Pinpoint the cell where the given text exists, returning its (x, y) midpoint coordinate. 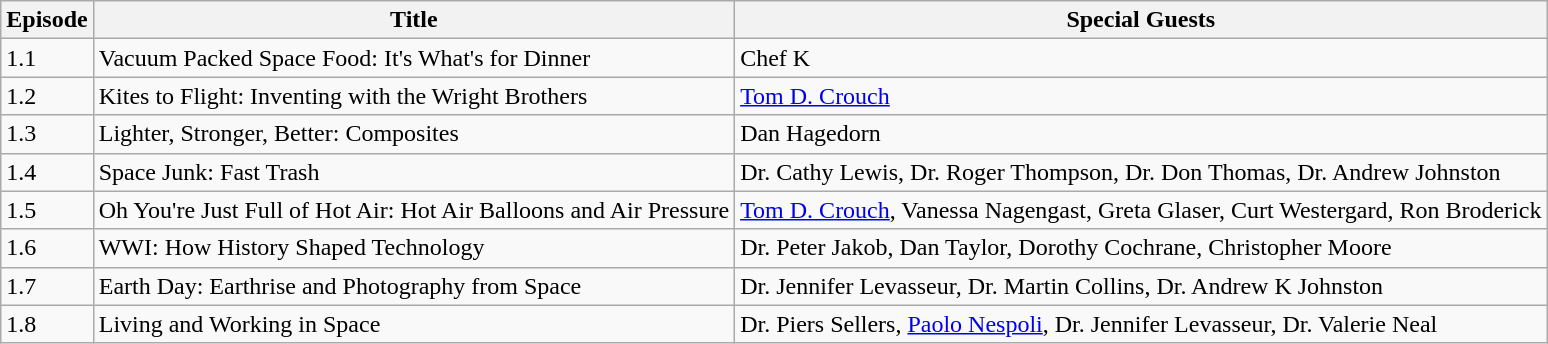
Space Junk: Fast Trash (414, 172)
1.3 (47, 134)
Dr. Peter Jakob, Dan Taylor, Dorothy Cochrane, Christopher Moore (1141, 248)
Dr. Piers Sellers, Paolo Nespoli, Dr. Jennifer Levasseur, Dr. Valerie Neal (1141, 324)
Special Guests (1141, 20)
1.7 (47, 286)
WWI: How History Shaped Technology (414, 248)
1.2 (47, 96)
Tom D. Crouch (1141, 96)
Episode (47, 20)
Dan Hagedorn (1141, 134)
Oh You're Just Full of Hot Air: Hot Air Balloons and Air Pressure (414, 210)
Kites to Flight: Inventing with the Wright Brothers (414, 96)
1.6 (47, 248)
1.5 (47, 210)
1.8 (47, 324)
1.4 (47, 172)
Dr. Jennifer Levasseur, Dr. Martin Collins, Dr. Andrew K Johnston (1141, 286)
Title (414, 20)
Lighter, Stronger, Better: Composites (414, 134)
1.1 (47, 58)
Tom D. Crouch, Vanessa Nagengast, Greta Glaser, Curt Westergard, Ron Broderick (1141, 210)
Living and Working in Space (414, 324)
Earth Day: Earthrise and Photography from Space (414, 286)
Chef K (1141, 58)
Dr. Cathy Lewis, Dr. Roger Thompson, Dr. Don Thomas, Dr. Andrew Johnston (1141, 172)
Vacuum Packed Space Food: It's What's for Dinner (414, 58)
